Extract the (x, y) coordinate from the center of the cell holding the provided text.  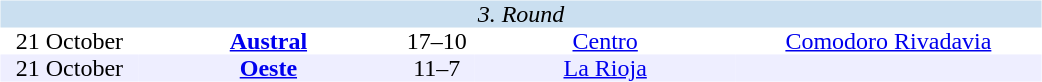
17–10 (438, 42)
11–7 (438, 68)
Comodoro Rivadavia (888, 42)
La Rioja (605, 68)
Oeste (268, 68)
Centro (605, 42)
3. Round (520, 14)
Austral (268, 42)
